Output the [X, Y] coordinate of the center of the cell containing the given text.  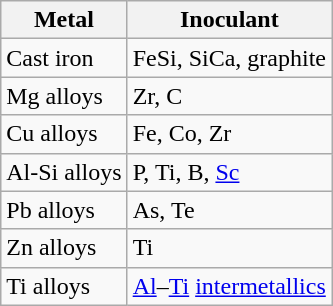
Mg alloys [64, 96]
Metal [64, 20]
Fe, Co, Zr [229, 134]
Ti alloys [64, 286]
Cast iron [64, 58]
Zn alloys [64, 248]
FeSi, SiCa, graphite [229, 58]
Zr, C [229, 96]
Ti [229, 248]
Al–Ti intermetallics [229, 286]
P, Ti, B, Sc [229, 172]
As, Te [229, 210]
Inoculant [229, 20]
Al-Si alloys [64, 172]
Pb alloys [64, 210]
Cu alloys [64, 134]
